Return the [X, Y] coordinate for the center point of the cell that contains the specified text.  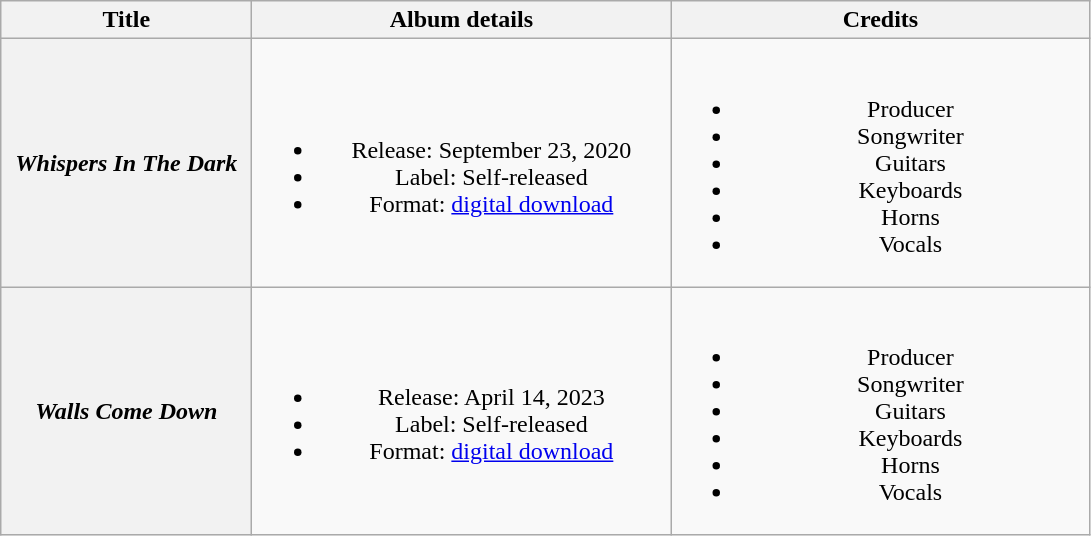
Walls Come Down [126, 411]
Whispers In The Dark [126, 163]
Release: September 23, 2020Label: Self-releasedFormat: digital download [462, 163]
Release: April 14, 2023Label: Self-releasedFormat: digital download [462, 411]
Credits [880, 20]
Title [126, 20]
Album details [462, 20]
